Scan for the cell matching the given text and deliver its [x, y] coordinate at center. 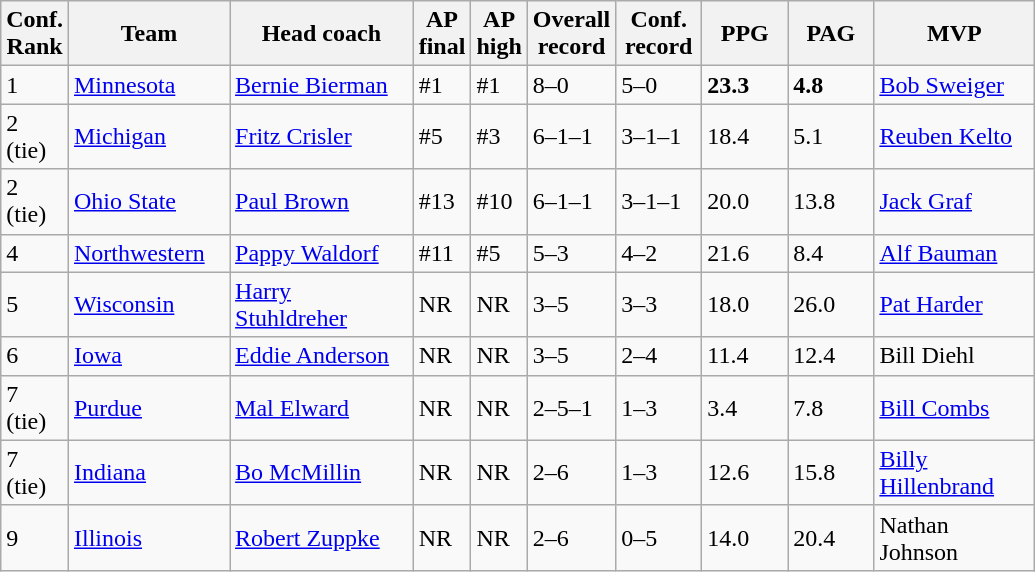
Pat Harder [954, 304]
#13 [442, 202]
MVP [954, 34]
0–5 [659, 538]
1 [35, 85]
Bo McMillin [322, 472]
18.4 [745, 136]
Bill Combs [954, 408]
3–3 [659, 304]
#10 [499, 202]
5–0 [659, 85]
21.6 [745, 253]
26.0 [831, 304]
Conf. record [659, 34]
7.8 [831, 408]
Fritz Crisler [322, 136]
20.0 [745, 202]
11.4 [745, 356]
3.4 [745, 408]
6 [35, 356]
15.8 [831, 472]
Billy Hillenbrand [954, 472]
Indiana [148, 472]
Overall record [571, 34]
8–0 [571, 85]
Northwestern [148, 253]
8.4 [831, 253]
Pappy Waldorf [322, 253]
12.4 [831, 356]
Nathan Johnson [954, 538]
AP high [499, 34]
Bill Diehl [954, 356]
13.8 [831, 202]
12.6 [745, 472]
5.1 [831, 136]
5 [35, 304]
Bob Sweiger [954, 85]
Ohio State [148, 202]
Alf Bauman [954, 253]
Team [148, 34]
20.4 [831, 538]
PPG [745, 34]
#3 [499, 136]
PAG [831, 34]
Conf. Rank [35, 34]
Reuben Kelto [954, 136]
5–3 [571, 253]
14.0 [745, 538]
Minnesota [148, 85]
Iowa [148, 356]
Harry Stuhldreher [322, 304]
Bernie Bierman [322, 85]
Purdue [148, 408]
4 [35, 253]
AP final [442, 34]
Wisconsin [148, 304]
2–4 [659, 356]
Paul Brown [322, 202]
Robert Zuppke [322, 538]
23.3 [745, 85]
18.0 [745, 304]
9 [35, 538]
Illinois [148, 538]
Michigan [148, 136]
Jack Graf [954, 202]
2–5–1 [571, 408]
Head coach [322, 34]
4.8 [831, 85]
Eddie Anderson [322, 356]
#11 [442, 253]
Mal Elward [322, 408]
4–2 [659, 253]
